Detect which cell encompasses the target text, then output its (x, y) center coordinate. 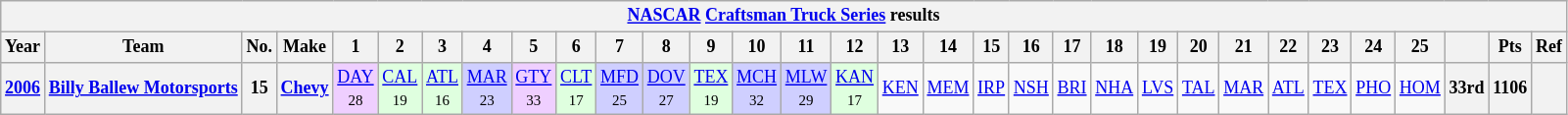
12 (855, 47)
Make (305, 47)
7 (620, 47)
1 (356, 47)
33rd (1467, 88)
NHA (1115, 88)
3 (443, 47)
Billy Ballew Motorsports (143, 88)
MFD25 (620, 88)
ATL16 (443, 88)
2006 (24, 88)
DOV27 (666, 88)
9 (711, 47)
KEN (900, 88)
DAY28 (356, 88)
2 (400, 47)
KAN17 (855, 88)
18 (1115, 47)
MAR (1244, 88)
TEX19 (711, 88)
Pts (1510, 47)
Year (24, 47)
17 (1071, 47)
HOM (1420, 88)
23 (1330, 47)
NASCAR Craftsman Truck Series results (784, 16)
4 (487, 47)
MCH32 (757, 88)
ATL (1288, 88)
6 (576, 47)
11 (805, 47)
24 (1373, 47)
GTY33 (534, 88)
19 (1158, 47)
NSH (1030, 88)
1106 (1510, 88)
10 (757, 47)
20 (1199, 47)
CLT17 (576, 88)
LVS (1158, 88)
No. (259, 47)
25 (1420, 47)
21 (1244, 47)
TEX (1330, 88)
MAR23 (487, 88)
14 (948, 47)
TAL (1199, 88)
IRP (991, 88)
5 (534, 47)
BRI (1071, 88)
MEM (948, 88)
8 (666, 47)
Chevy (305, 88)
PHO (1373, 88)
Ref (1549, 47)
MLW29 (805, 88)
22 (1288, 47)
Team (143, 47)
13 (900, 47)
CAL19 (400, 88)
16 (1030, 47)
